Return (X, Y) of the center of cell containing provided text 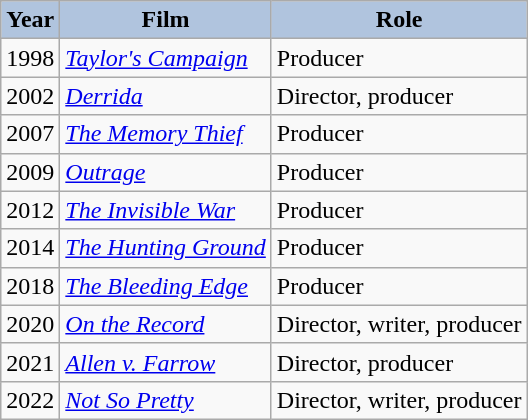
The Invisible War (166, 210)
2002 (30, 96)
Allen v. Farrow (166, 362)
Role (399, 20)
2014 (30, 248)
The Bleeding Edge (166, 286)
The Hunting Ground (166, 248)
2020 (30, 324)
Film (166, 20)
Not So Pretty (166, 400)
2009 (30, 172)
On the Record (166, 324)
Derrida (166, 96)
2018 (30, 286)
Outrage (166, 172)
2022 (30, 400)
Taylor's Campaign (166, 58)
Year (30, 20)
The Memory Thief (166, 134)
2012 (30, 210)
2021 (30, 362)
2007 (30, 134)
1998 (30, 58)
